Detect which cell encompasses the target text, then output its [X, Y] center coordinate. 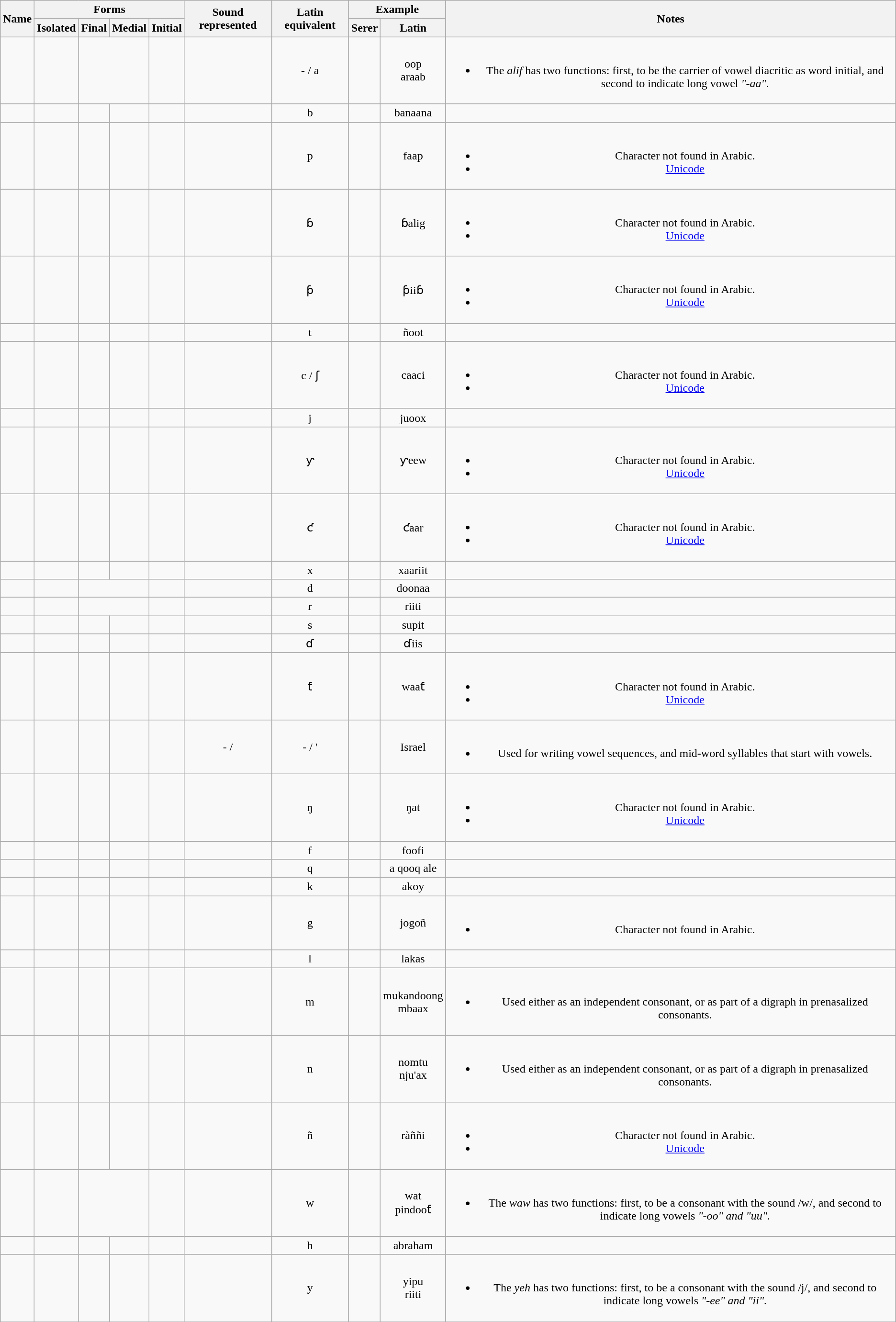
nomtunju'ax [413, 1069]
‌Used for writing vowel sequences, and mid-word syllables that start with vowels. [671, 747]
foofi [413, 850]
h [310, 1245]
s [310, 625]
Final [94, 28]
banaana [413, 113]
l [310, 959]
d [310, 588]
c / ʃ [310, 375]
- / [228, 747]
Character not found in Arabic. [671, 923]
yipuriiti [413, 1288]
mukandoongmbaax [413, 1002]
Isolated [56, 28]
g [310, 923]
supit [413, 625]
riiti [413, 607]
- / a [310, 70]
ƴ [310, 460]
doonaa [413, 588]
waaƭ [413, 686]
b [310, 113]
lakas [413, 959]
Sound represented [228, 19]
abraham [413, 1245]
Latin [413, 28]
ƈ [310, 527]
j [310, 418]
jogoñ [413, 923]
Forms [110, 10]
Initial [167, 28]
ƭ [310, 686]
ñ [310, 1136]
m [310, 1002]
juoox [413, 418]
p [310, 156]
Serer [365, 28]
watpindooƭ [413, 1203]
faap [413, 156]
x [310, 570]
ŋ [310, 807]
n [310, 1069]
ñoot [413, 332]
Example [397, 10]
y [310, 1288]
ɗ [310, 644]
xaariit [413, 570]
ƥ [310, 290]
Medial [129, 28]
k [310, 887]
The alif has two functions: first, to be the carrier of vowel diacritic as word initial, and second to indicate long vowel "-aa". [671, 70]
The yeh has two functions: first, to be a consonant with the sound /j/, and second to indicate long vowels "-ee" and "ii". [671, 1288]
The waw has two functions: first, to be a consonant with the sound /w/, and second to indicate long vowels "-oo" and "uu". [671, 1203]
t [310, 332]
caaci [413, 375]
- / ' [310, 747]
w [310, 1203]
ɓ [310, 223]
a qooq ale [413, 869]
ràññi [413, 1136]
r [310, 607]
ƈaar [413, 527]
ooparaab [413, 70]
ƴeew [413, 460]
ŋat [413, 807]
ɗiis [413, 644]
q [310, 869]
akoy [413, 887]
ɓalig [413, 223]
Latin equivalent [310, 19]
Israel [413, 747]
f [310, 850]
ƥiiɓ [413, 290]
Name [17, 19]
Notes [671, 19]
